For the text-containing cell, return its midpoint in [X, Y] coordinate format. 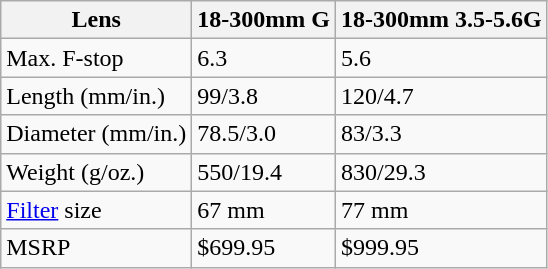
18-300mm 3.5-5.6G [441, 20]
$699.95 [264, 248]
6.3 [264, 58]
830/29.3 [441, 172]
18-300mm G [264, 20]
550/19.4 [264, 172]
67 mm [264, 210]
99/3.8 [264, 96]
120/4.7 [441, 96]
Lens [96, 20]
5.6 [441, 58]
77 mm [441, 210]
Max. F-stop [96, 58]
78.5/3.0 [264, 134]
Length (mm/in.) [96, 96]
83/3.3 [441, 134]
Filter size [96, 210]
$999.95 [441, 248]
MSRP [96, 248]
Diameter (mm/in.) [96, 134]
Weight (g/oz.) [96, 172]
